Find where the given text appears and provide that cell's center as [x, y] coordinate. 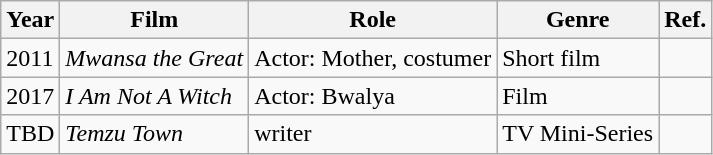
TBD [30, 134]
Short film [578, 58]
I Am Not A Witch [154, 96]
2011 [30, 58]
Genre [578, 20]
Year [30, 20]
Ref. [686, 20]
Actor: Mother, costumer [373, 58]
writer [373, 134]
Actor: Bwalya [373, 96]
2017 [30, 96]
TV Mini-Series [578, 134]
Temzu Town [154, 134]
Role [373, 20]
Mwansa the Great [154, 58]
